Scan for the cell matching the given text and deliver its (x, y) coordinate at center. 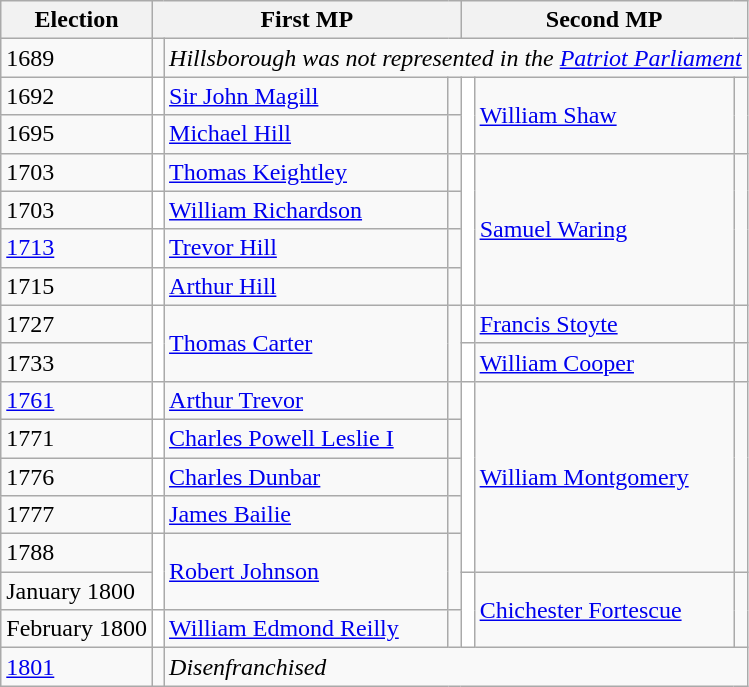
1777 (77, 515)
Arthur Trevor (306, 400)
1788 (77, 553)
Samuel Waring (604, 229)
1776 (77, 477)
Charles Dunbar (306, 477)
1733 (77, 362)
William Richardson (306, 210)
1689 (77, 58)
Thomas Carter (306, 343)
Trevor Hill (306, 248)
January 1800 (77, 591)
Election (77, 20)
Arthur Hill (306, 286)
Sir John Magill (306, 96)
Hillsborough was not represented in the Patriot Parliament (456, 58)
1801 (77, 667)
Francis Stoyte (604, 324)
Second MP (604, 20)
Charles Powell Leslie I (306, 438)
First MP (306, 20)
1692 (77, 96)
James Bailie (306, 515)
Robert Johnson (306, 572)
William Shaw (604, 115)
1713 (77, 248)
William Cooper (604, 362)
Thomas Keightley (306, 172)
William Montgomery (604, 476)
1715 (77, 286)
Michael Hill (306, 134)
1761 (77, 400)
Chichester Fortescue (604, 610)
William Edmond Reilly (306, 629)
February 1800 (77, 629)
1771 (77, 438)
1727 (77, 324)
Disenfranchised (456, 667)
1695 (77, 134)
